Output the (X, Y) coordinate of the center of the cell containing the given text.  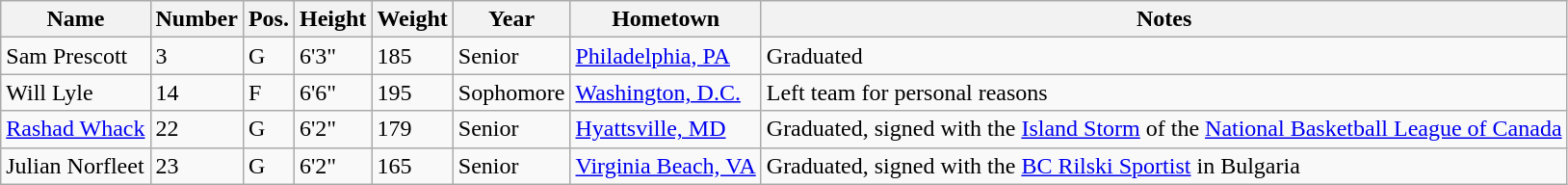
179 (412, 129)
Washington, D.C. (666, 92)
185 (412, 56)
14 (196, 92)
6'3" (332, 56)
Julian Norfleet (75, 166)
Rashad Whack (75, 129)
22 (196, 129)
Height (332, 19)
Will Lyle (75, 92)
Number (196, 19)
Sophomore (511, 92)
Notes (1163, 19)
Sam Prescott (75, 56)
Hyattsville, MD (666, 129)
Name (75, 19)
165 (412, 166)
23 (196, 166)
Left team for personal reasons (1163, 92)
6'6" (332, 92)
F (268, 92)
Weight (412, 19)
195 (412, 92)
3 (196, 56)
Philadelphia, PA (666, 56)
Graduated, signed with the Island Storm of the National Basketball League of Canada (1163, 129)
Pos. (268, 19)
Year (511, 19)
Hometown (666, 19)
Virginia Beach, VA (666, 166)
Graduated, signed with the BC Rilski Sportist in Bulgaria (1163, 166)
Graduated (1163, 56)
